Scan for the cell matching the given text and deliver its [X, Y] coordinate at center. 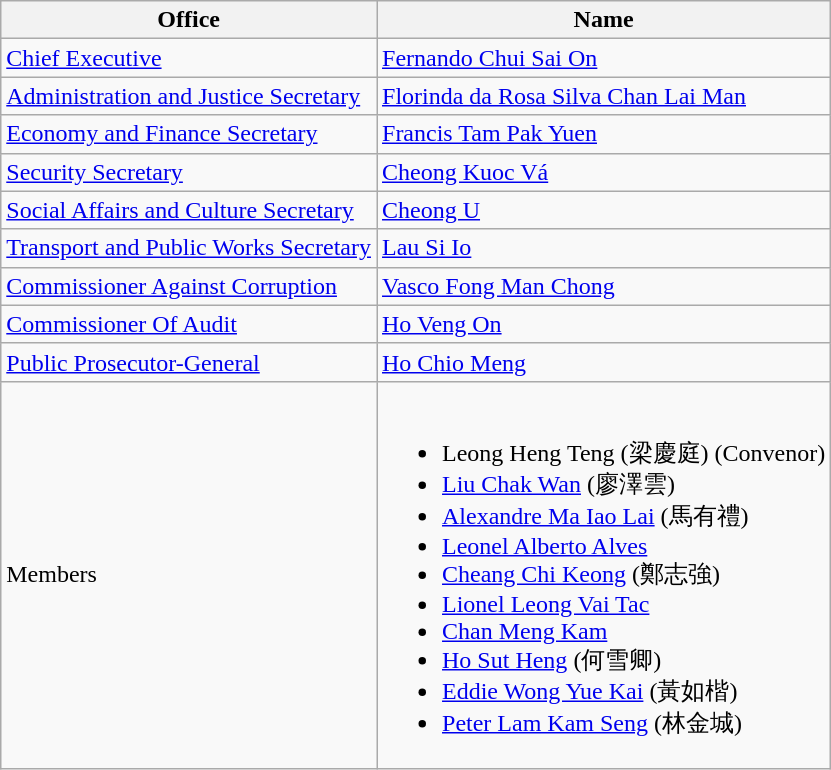
Fernando Chui Sai On [603, 58]
Administration and Justice Secretary [189, 96]
Cheong U [603, 210]
Security Secretary [189, 172]
Lau Si Io [603, 248]
Commissioner Of Audit [189, 324]
Name [603, 20]
Chief Executive [189, 58]
Members [189, 575]
Cheong Kuoc Vá [603, 172]
Ho Chio Meng [603, 362]
Social Affairs and Culture Secretary [189, 210]
Florinda da Rosa Silva Chan Lai Man [603, 96]
Transport and Public Works Secretary [189, 248]
Office [189, 20]
Ho Veng On [603, 324]
Francis Tam Pak Yuen [603, 134]
Economy and Finance Secretary [189, 134]
Commissioner Against Corruption [189, 286]
Vasco Fong Man Chong [603, 286]
Public Prosecutor-General [189, 362]
